Search for the cell housing the specified text and yield its (X, Y) center coordinate. 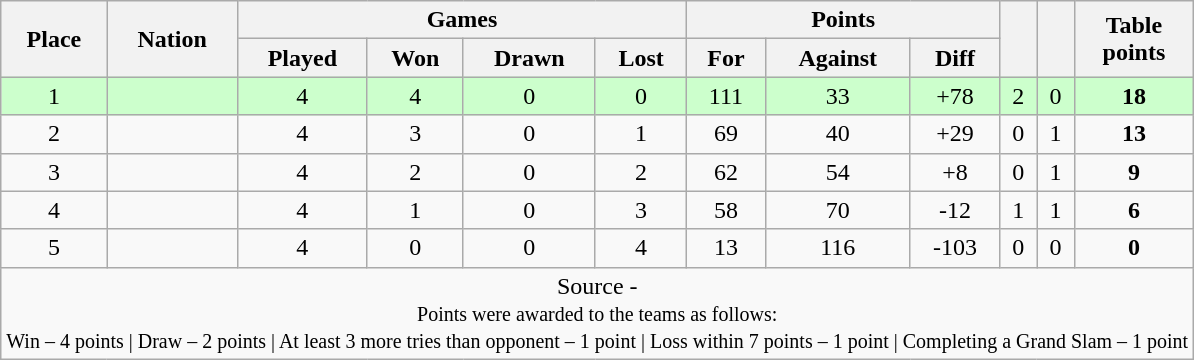
5 (54, 248)
Against (838, 58)
6 (1134, 210)
Won (415, 58)
111 (726, 96)
Points (844, 20)
-103 (954, 248)
For (726, 58)
116 (838, 248)
9 (1134, 172)
40 (838, 134)
Place (54, 39)
+78 (954, 96)
58 (726, 210)
Played (302, 58)
54 (838, 172)
18 (1134, 96)
70 (838, 210)
Nation (172, 39)
-12 (954, 210)
Diff (954, 58)
62 (726, 172)
+29 (954, 134)
Games (462, 20)
33 (838, 96)
+8 (954, 172)
Drawn (529, 58)
Lost (640, 58)
Tablepoints (1134, 39)
69 (726, 134)
